Pinpoint the cell where the given text exists, returning its [X, Y] midpoint coordinate. 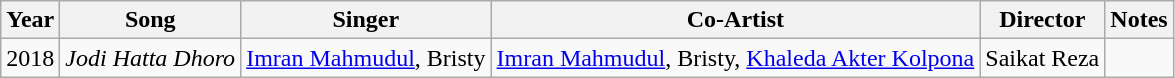
Imran Mahmudul, Bristy, Khaleda Akter Kolpona [736, 58]
Director [1042, 20]
Year [30, 20]
Imran Mahmudul, Bristy [366, 58]
Co-Artist [736, 20]
2018 [30, 58]
Saikat Reza [1042, 58]
Notes [1139, 20]
Singer [366, 20]
Song [150, 20]
Jodi Hatta Dhoro [150, 58]
